Return (X, Y) of the center of cell containing provided text 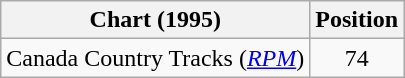
74 (357, 58)
Chart (1995) (156, 20)
Position (357, 20)
Canada Country Tracks (RPM) (156, 58)
